Extract the (x, y) coordinate from the center of the cell holding the provided text.  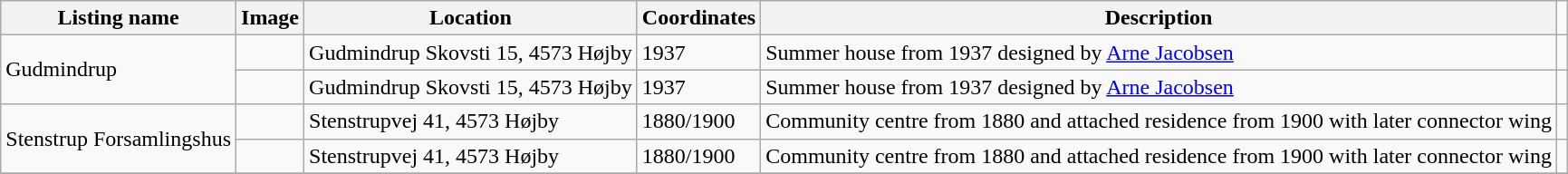
Gudmindrup (119, 70)
Image (270, 18)
Coordinates (698, 18)
Listing name (119, 18)
Description (1159, 18)
Location (471, 18)
Stenstrup Forsamlingshus (119, 139)
